Pinpoint the cell where the given text exists, returning its (x, y) midpoint coordinate. 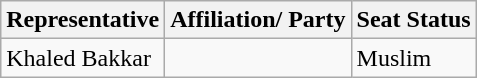
Muslim (414, 58)
Seat Status (414, 20)
Representative (83, 20)
Khaled Bakkar (83, 58)
Affiliation/ Party (258, 20)
